Pinpoint the cell where the given text exists, returning its (X, Y) midpoint coordinate. 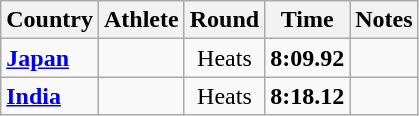
India (50, 96)
8:09.92 (308, 58)
Athlete (141, 20)
Country (50, 20)
Japan (50, 58)
Time (308, 20)
Round (224, 20)
8:18.12 (308, 96)
Notes (384, 20)
